Identify which cell holds the provided text, then report its (X, Y) central coordinate. 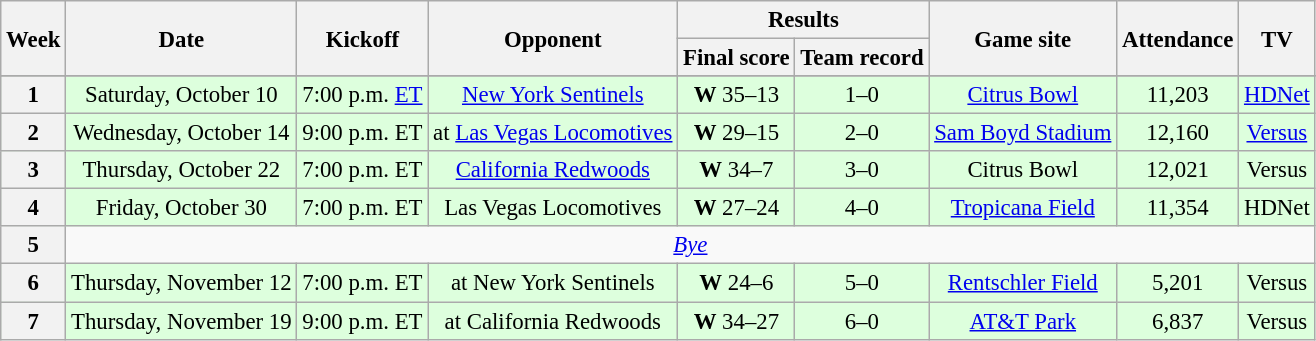
2–0 (862, 133)
12,021 (1178, 170)
Final score (736, 58)
3 (34, 170)
Week (34, 38)
W 27–24 (736, 208)
5 (34, 245)
W 34–27 (736, 321)
Friday, October 30 (182, 208)
Game site (1023, 38)
6,837 (1178, 321)
6 (34, 283)
2 (34, 133)
Kickoff (362, 38)
Bye (690, 245)
New York Sentinels (553, 95)
Team record (862, 58)
4–0 (862, 208)
at California Redwoods (553, 321)
W 34–7 (736, 170)
5,201 (1178, 283)
6–0 (862, 321)
W 35–13 (736, 95)
5–0 (862, 283)
Attendance (1178, 38)
California Redwoods (553, 170)
Thursday, November 19 (182, 321)
Date (182, 38)
3–0 (862, 170)
Las Vegas Locomotives (553, 208)
1–0 (862, 95)
Saturday, October 10 (182, 95)
Results (804, 20)
1 (34, 95)
Rentschler Field (1023, 283)
11,203 (1178, 95)
at Las Vegas Locomotives (553, 133)
7 (34, 321)
Tropicana Field (1023, 208)
W 24–6 (736, 283)
Wednesday, October 14 (182, 133)
4 (34, 208)
TV (1277, 38)
Opponent (553, 38)
AT&T Park (1023, 321)
at New York Sentinels (553, 283)
W 29–15 (736, 133)
Thursday, November 12 (182, 283)
12,160 (1178, 133)
Thursday, October 22 (182, 170)
11,354 (1178, 208)
Sam Boyd Stadium (1023, 133)
